Provide the (x, y) coordinate of the cell's center where the given text is located.  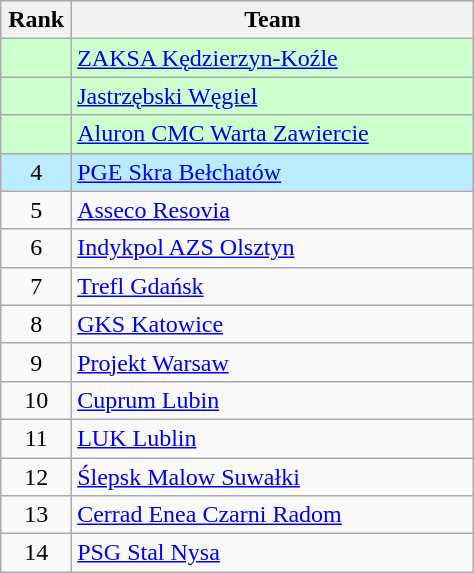
6 (36, 248)
Aluron CMC Warta Zawiercie (273, 134)
Ślepsk Malow Suwałki (273, 477)
10 (36, 400)
Cerrad Enea Czarni Radom (273, 515)
12 (36, 477)
Team (273, 20)
Jastrzębski Węgiel (273, 96)
Rank (36, 20)
4 (36, 172)
8 (36, 324)
5 (36, 210)
7 (36, 286)
9 (36, 362)
13 (36, 515)
ZAKSA Kędzierzyn-Koźle (273, 58)
11 (36, 438)
Asseco Resovia (273, 210)
LUK Lublin (273, 438)
Projekt Warsaw (273, 362)
PSG Stal Nysa (273, 553)
Indykpol AZS Olsztyn (273, 248)
GKS Katowice (273, 324)
Cuprum Lubin (273, 400)
PGE Skra Bełchatów (273, 172)
Trefl Gdańsk (273, 286)
14 (36, 553)
